Locate the cell with the specified text and output its [X, Y] center coordinate. 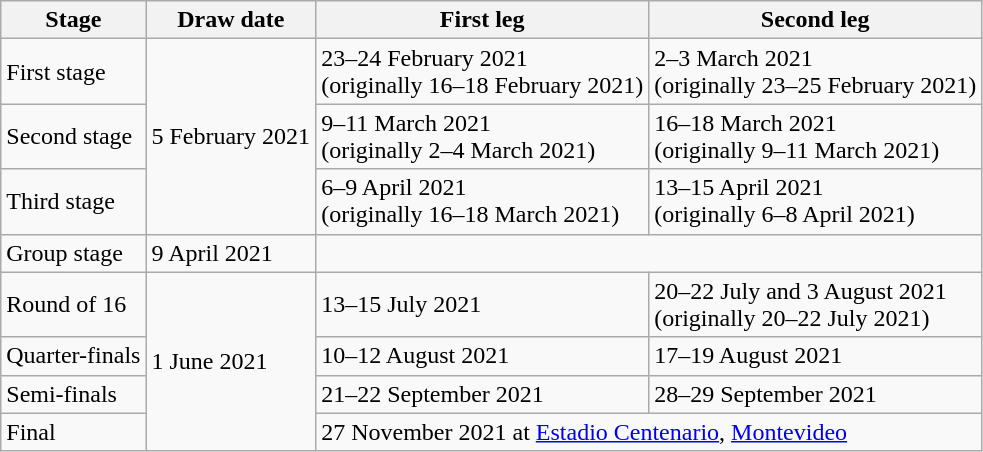
Second stage [74, 136]
First leg [482, 20]
1 June 2021 [231, 362]
9 April 2021 [231, 253]
28–29 September 2021 [816, 394]
17–19 August 2021 [816, 356]
Quarter-finals [74, 356]
10–12 August 2021 [482, 356]
21–22 September 2021 [482, 394]
6–9 April 2021(originally 16–18 March 2021) [482, 202]
Final [74, 432]
Semi-finals [74, 394]
Draw date [231, 20]
Third stage [74, 202]
20–22 July and 3 August 2021(originally 20–22 July 2021) [816, 304]
First stage [74, 72]
16–18 March 2021(originally 9–11 March 2021) [816, 136]
5 February 2021 [231, 136]
Group stage [74, 253]
13–15 April 2021(originally 6–8 April 2021) [816, 202]
Second leg [816, 20]
9–11 March 2021(originally 2–4 March 2021) [482, 136]
27 November 2021 at Estadio Centenario, Montevideo [649, 432]
23–24 February 2021(originally 16–18 February 2021) [482, 72]
Stage [74, 20]
13–15 July 2021 [482, 304]
Round of 16 [74, 304]
2–3 March 2021(originally 23–25 February 2021) [816, 72]
